From the cell containing the given text, extract its center point as [x, y] coordinate. 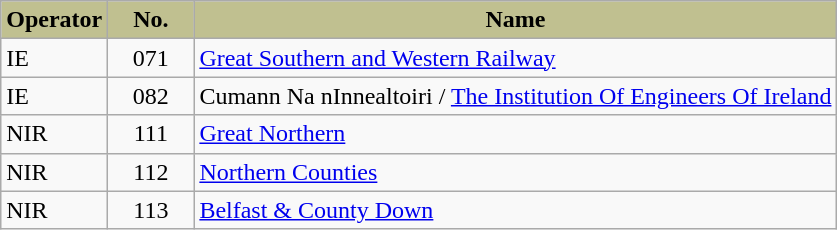
Operator [54, 20]
082 [151, 96]
Great Southern and Western Railway [516, 58]
112 [151, 172]
Cumann Na nInnealtoiri / The Institution Of Engineers Of Ireland [516, 96]
113 [151, 210]
111 [151, 134]
Great Northern [516, 134]
Belfast & County Down [516, 210]
Name [516, 20]
No. [151, 20]
Northern Counties [516, 172]
071 [151, 58]
